Provide the [X, Y] coordinate of the cell's center where the given text is located.  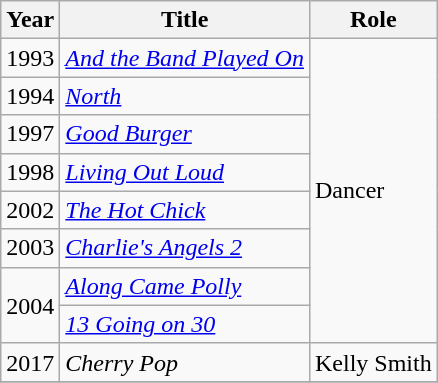
Along Came Polly [185, 286]
1997 [30, 134]
And the Band Played On [185, 58]
The Hot Chick [185, 210]
Kelly Smith [373, 362]
2004 [30, 305]
Charlie's Angels 2 [185, 248]
2002 [30, 210]
1998 [30, 172]
2017 [30, 362]
13 Going on 30 [185, 324]
Role [373, 20]
Good Burger [185, 134]
Dancer [373, 191]
Year [30, 20]
2003 [30, 248]
1993 [30, 58]
North [185, 96]
Living Out Loud [185, 172]
Cherry Pop [185, 362]
Title [185, 20]
1994 [30, 96]
